Provide the (X, Y) coordinate of the cell's center where the given text is located.  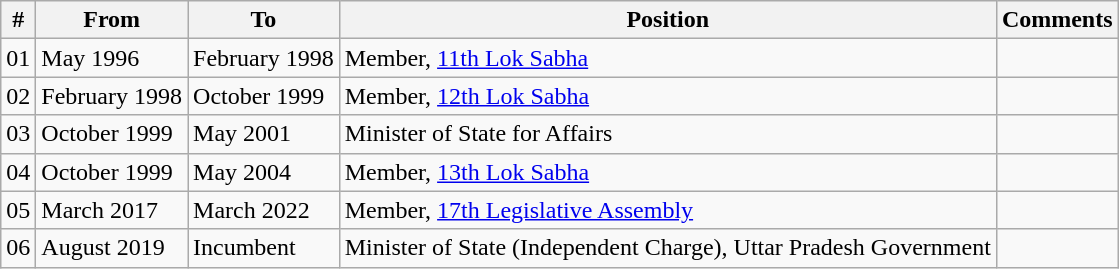
01 (18, 58)
05 (18, 210)
Comments (1057, 20)
03 (18, 134)
May 1996 (112, 58)
May 2001 (264, 134)
March 2022 (264, 210)
March 2017 (112, 210)
Incumbent (264, 248)
Member, 12th Lok Sabha (668, 96)
Member, 13th Lok Sabha (668, 172)
Minister of State for Affairs (668, 134)
Position (668, 20)
May 2004 (264, 172)
Member, 17th Legislative Assembly (668, 210)
Minister of State (Independent Charge), Uttar Pradesh Government (668, 248)
# (18, 20)
02 (18, 96)
Member, 11th Lok Sabha (668, 58)
August 2019 (112, 248)
To (264, 20)
04 (18, 172)
From (112, 20)
06 (18, 248)
